Search for the cell housing the specified text and yield its (x, y) center coordinate. 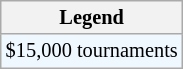
$15,000 tournaments (92, 51)
Legend (92, 17)
